Search for the cell housing the specified text and yield its [x, y] center coordinate. 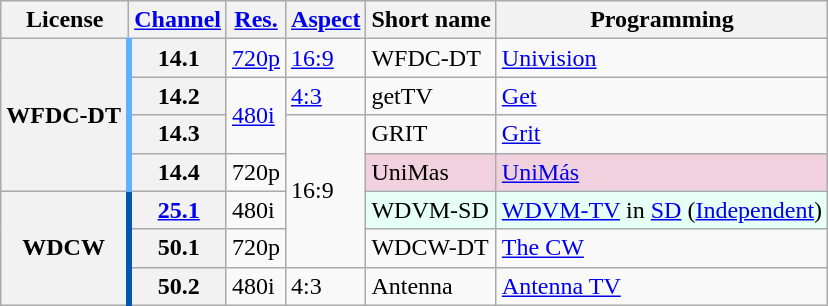
WDCW [65, 248]
License [65, 20]
WDVM-TV in SD (Independent) [662, 210]
Grit [662, 134]
Res. [256, 20]
UniMás [662, 172]
Channel [178, 20]
25.1 [178, 210]
Antenna [431, 286]
WDCW-DT [431, 248]
50.1 [178, 248]
14.2 [178, 96]
Aspect [326, 20]
UniMas [431, 172]
Get [662, 96]
Univision [662, 58]
WDVM-SD [431, 210]
Programming [662, 20]
14.4 [178, 172]
Short name [431, 20]
50.2 [178, 286]
14.3 [178, 134]
14.1 [178, 58]
The CW [662, 248]
getTV [431, 96]
Antenna TV [662, 286]
GRIT [431, 134]
